Output the (x, y) coordinate of the center of the cell containing the given text.  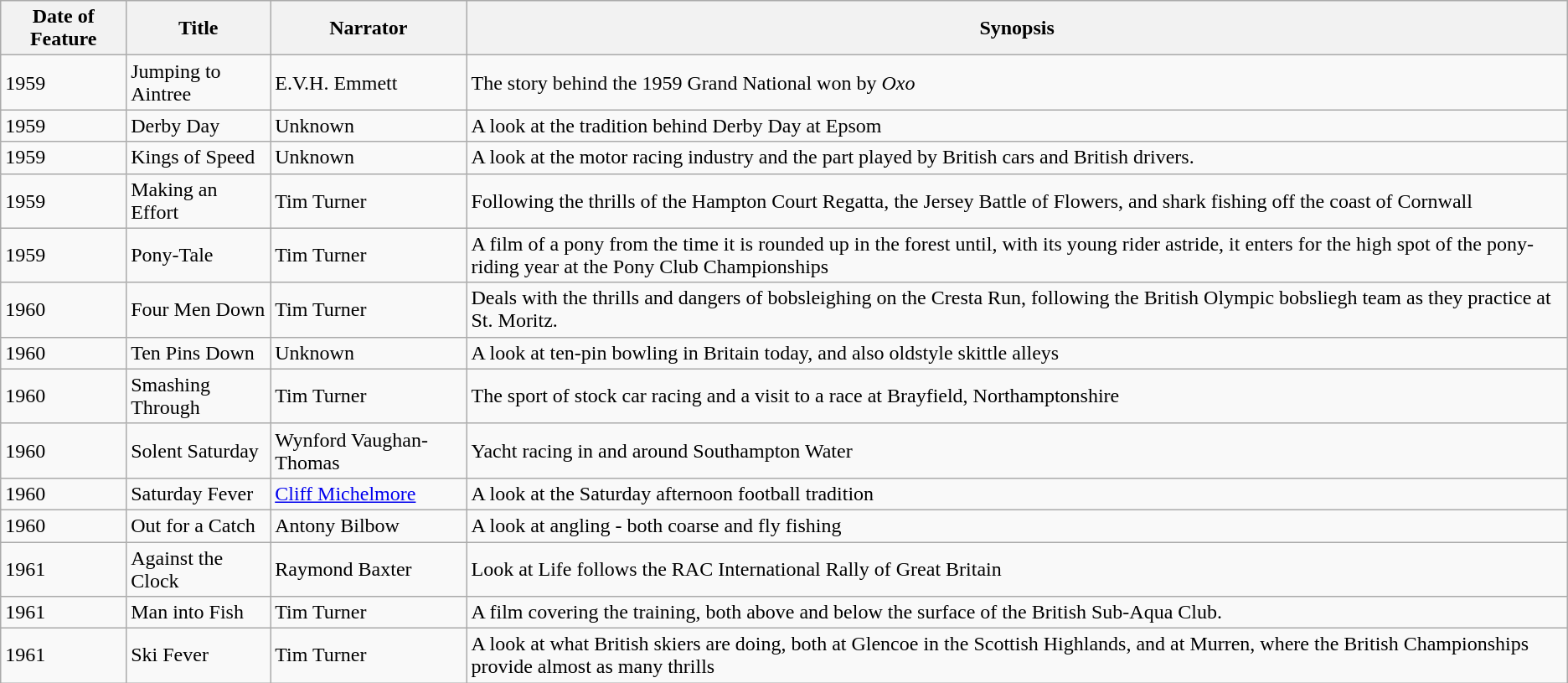
A look at the motor racing industry and the part played by British cars and British drivers. (1017, 158)
Man into Fish (199, 613)
Raymond Baxter (369, 568)
Making an Effort (199, 201)
Against the Clock (199, 568)
Wynford Vaughan-Thomas (369, 451)
Kings of Speed (199, 158)
Jumping to Aintree (199, 82)
Synopsis (1017, 28)
Following the thrills of the Hampton Court Regatta, the Jersey Battle of Flowers, and shark fishing off the coast of Cornwall (1017, 201)
The sport of stock car racing and a visit to a race at Brayfield, Northamptonshire (1017, 396)
Smashing Through (199, 396)
A film covering the training, both above and below the surface of the British Sub-Aqua Club. (1017, 613)
Date of Feature (64, 28)
Pony-Tale (199, 255)
A look at angling - both coarse and fly fishing (1017, 525)
Ten Pins Down (199, 353)
A look at the tradition behind Derby Day at Epsom (1017, 126)
E.V.H. Emmett (369, 82)
Out for a Catch (199, 525)
Narrator (369, 28)
Four Men Down (199, 310)
Cliff Michelmore (369, 494)
Solent Saturday (199, 451)
Ski Fever (199, 655)
Yacht racing in and around Southampton Water (1017, 451)
Saturday Fever (199, 494)
Deals with the thrills and dangers of bobsleighing on the Cresta Run, following the British Olympic bobsliegh team as they practice at St. Moritz. (1017, 310)
Antony Bilbow (369, 525)
Look at Life follows the RAC International Rally of Great Britain (1017, 568)
A look at ten-pin bowling in Britain today, and also oldstyle skittle alleys (1017, 353)
A look at the Saturday afternoon football tradition (1017, 494)
The story behind the 1959 Grand National won by Oxo (1017, 82)
Title (199, 28)
Derby Day (199, 126)
